Pinpoint the cell where the given text exists, returning its [x, y] midpoint coordinate. 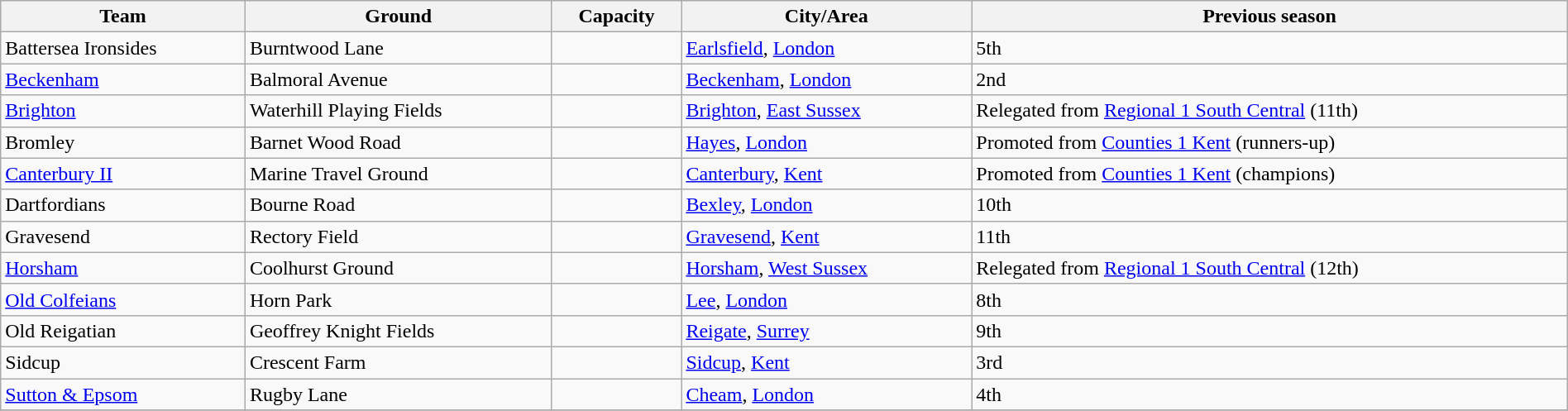
City/Area [827, 17]
Bromley [123, 142]
3rd [1269, 362]
Rectory Field [399, 237]
Hayes, London [827, 142]
Marine Travel Ground [399, 174]
Old Colfeians [123, 299]
Coolhurst Ground [399, 268]
Barnet Wood Road [399, 142]
Sidcup, Kent [827, 362]
Battersea Ironsides [123, 48]
Canterbury, Kent [827, 174]
Waterhill Playing Fields [399, 111]
Bexley, London [827, 205]
Previous season [1269, 17]
Balmoral Avenue [399, 79]
10th [1269, 205]
Sutton & Epsom [123, 394]
Gravesend, Kent [827, 237]
Horsham, West Sussex [827, 268]
Cheam, London [827, 394]
Ground [399, 17]
2nd [1269, 79]
Canterbury II [123, 174]
Horsham [123, 268]
Crescent Farm [399, 362]
Old Reigatian [123, 331]
11th [1269, 237]
Reigate, Surrey [827, 331]
Brighton [123, 111]
Gravesend [123, 237]
Relegated from Regional 1 South Central (11th) [1269, 111]
Lee, London [827, 299]
Capacity [617, 17]
Horn Park [399, 299]
Promoted from Counties 1 Kent (champions) [1269, 174]
Rugby Lane [399, 394]
Beckenham, London [827, 79]
Bourne Road [399, 205]
Promoted from Counties 1 Kent (runners-up) [1269, 142]
Brighton, East Sussex [827, 111]
4th [1269, 394]
9th [1269, 331]
Earlsfield, London [827, 48]
Geoffrey Knight Fields [399, 331]
Beckenham [123, 79]
Dartfordians [123, 205]
Sidcup [123, 362]
5th [1269, 48]
Burntwood Lane [399, 48]
Team [123, 17]
Relegated from Regional 1 South Central (12th) [1269, 268]
8th [1269, 299]
